Determine the [X, Y] coordinate at the center of the cell enclosing the given text.  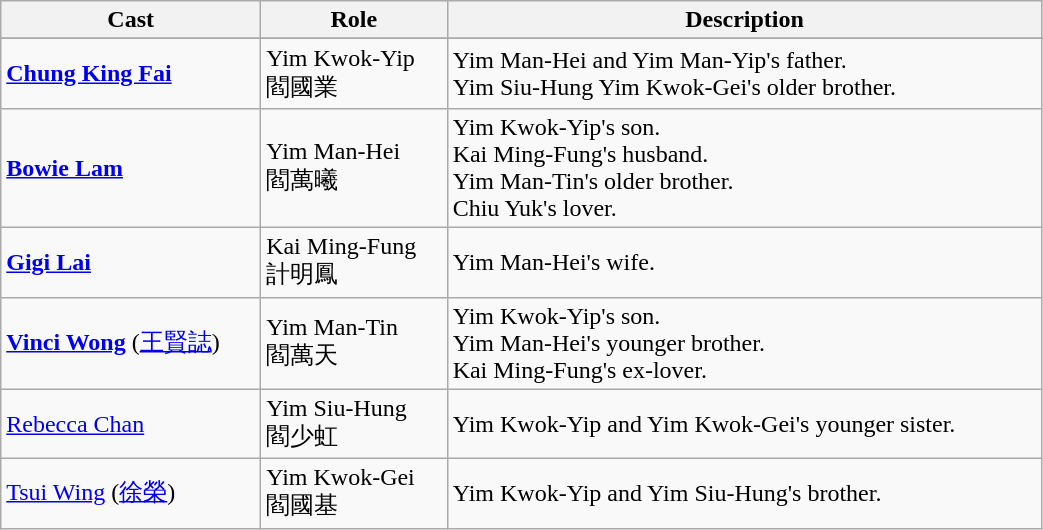
Role [354, 20]
Cast [131, 20]
Yim Kwok-Gei 閻國基 [354, 494]
Yim Kwok-Yip 閻國業 [354, 74]
Yim Siu-Hung 閻少虹 [354, 424]
Chung King Fai [131, 74]
Yim Kwok-Yip and Yim Siu-Hung's brother. [744, 494]
Yim Man-Hei and Yim Man-Yip's father. Yim Siu-Hung Yim Kwok-Gei's older brother. [744, 74]
Yim Kwok-Yip and Yim Kwok-Gei's younger sister. [744, 424]
Yim Man-Tin 閻萬天 [354, 343]
Vinci Wong (王賢誌) [131, 343]
Gigi Lai [131, 262]
Description [744, 20]
Yim Kwok-Yip's son. Kai Ming-Fung's husband. Yim Man-Tin's older brother. Chiu Yuk's lover. [744, 168]
Yim Man-Hei's wife. [744, 262]
Tsui Wing (徐榮) [131, 494]
Rebecca Chan [131, 424]
Yim Kwok-Yip's son. Yim Man-Hei's younger brother. Kai Ming-Fung's ex-lover. [744, 343]
Yim Man-Hei 閻萬曦 [354, 168]
Kai Ming-Fung 計明鳳 [354, 262]
Bowie Lam [131, 168]
